Extract the (x, y) coordinate from the center of the cell holding the provided text.  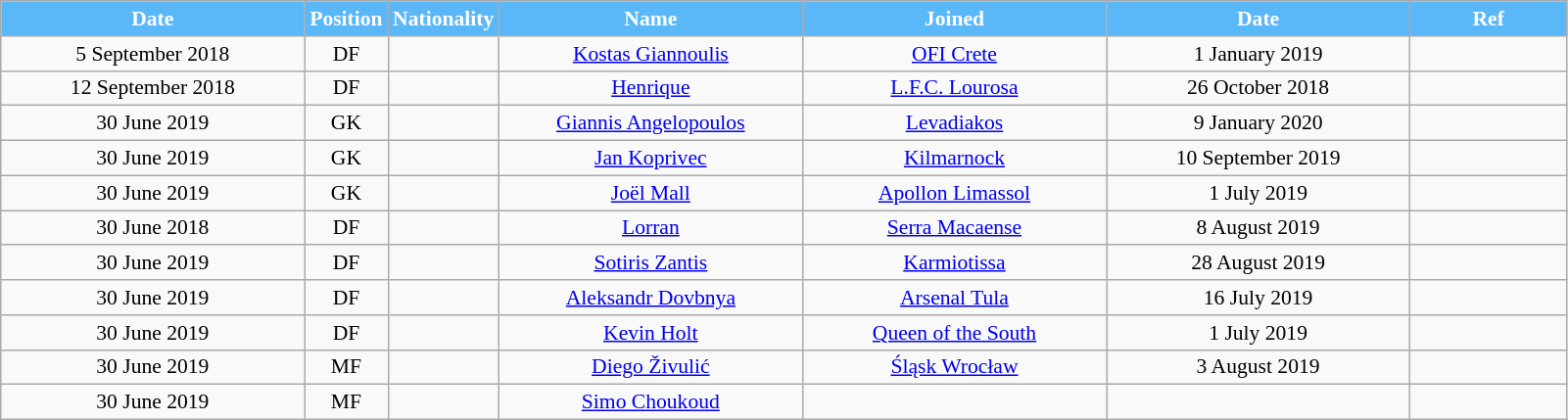
9 January 2020 (1259, 123)
Arsenal Tula (954, 298)
26 October 2018 (1259, 88)
30 June 2018 (153, 228)
Nationality (443, 19)
OFI Crete (954, 54)
Name (650, 19)
10 September 2019 (1259, 159)
Jan Koprivec (650, 159)
28 August 2019 (1259, 263)
Diego Živulić (650, 367)
Ref (1489, 19)
Karmiotissa (954, 263)
Simo Choukoud (650, 402)
Śląsk Wrocław (954, 367)
Position (347, 19)
3 August 2019 (1259, 367)
Apollon Limassol (954, 193)
1 January 2019 (1259, 54)
Kilmarnock (954, 159)
Henrique (650, 88)
Queen of the South (954, 333)
Joël Mall (650, 193)
Giannis Angelopoulos (650, 123)
16 July 2019 (1259, 298)
5 September 2018 (153, 54)
8 August 2019 (1259, 228)
Kevin Holt (650, 333)
Levadiakos (954, 123)
Aleksandr Dovbnya (650, 298)
L.F.C. Lourosa (954, 88)
Lorran (650, 228)
12 September 2018 (153, 88)
Serra Macaense (954, 228)
Kostas Giannoulis (650, 54)
Joined (954, 19)
Sotiris Zantis (650, 263)
